Return the [x, y] coordinate for the center point of the cell that contains the specified text.  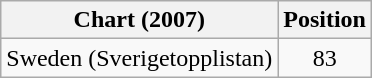
Position [325, 20]
83 [325, 58]
Chart (2007) [140, 20]
Sweden (Sverigetopplistan) [140, 58]
